Detect which cell encompasses the target text, then output its [X, Y] center coordinate. 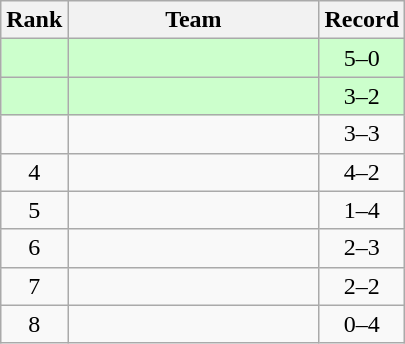
3–3 [362, 134]
5 [34, 210]
5–0 [362, 58]
3–2 [362, 96]
Record [362, 20]
6 [34, 248]
2–3 [362, 248]
0–4 [362, 324]
1–4 [362, 210]
4–2 [362, 172]
Team [194, 20]
2–2 [362, 286]
Rank [34, 20]
8 [34, 324]
4 [34, 172]
7 [34, 286]
